Detect which cell encompasses the target text, then output its [x, y] center coordinate. 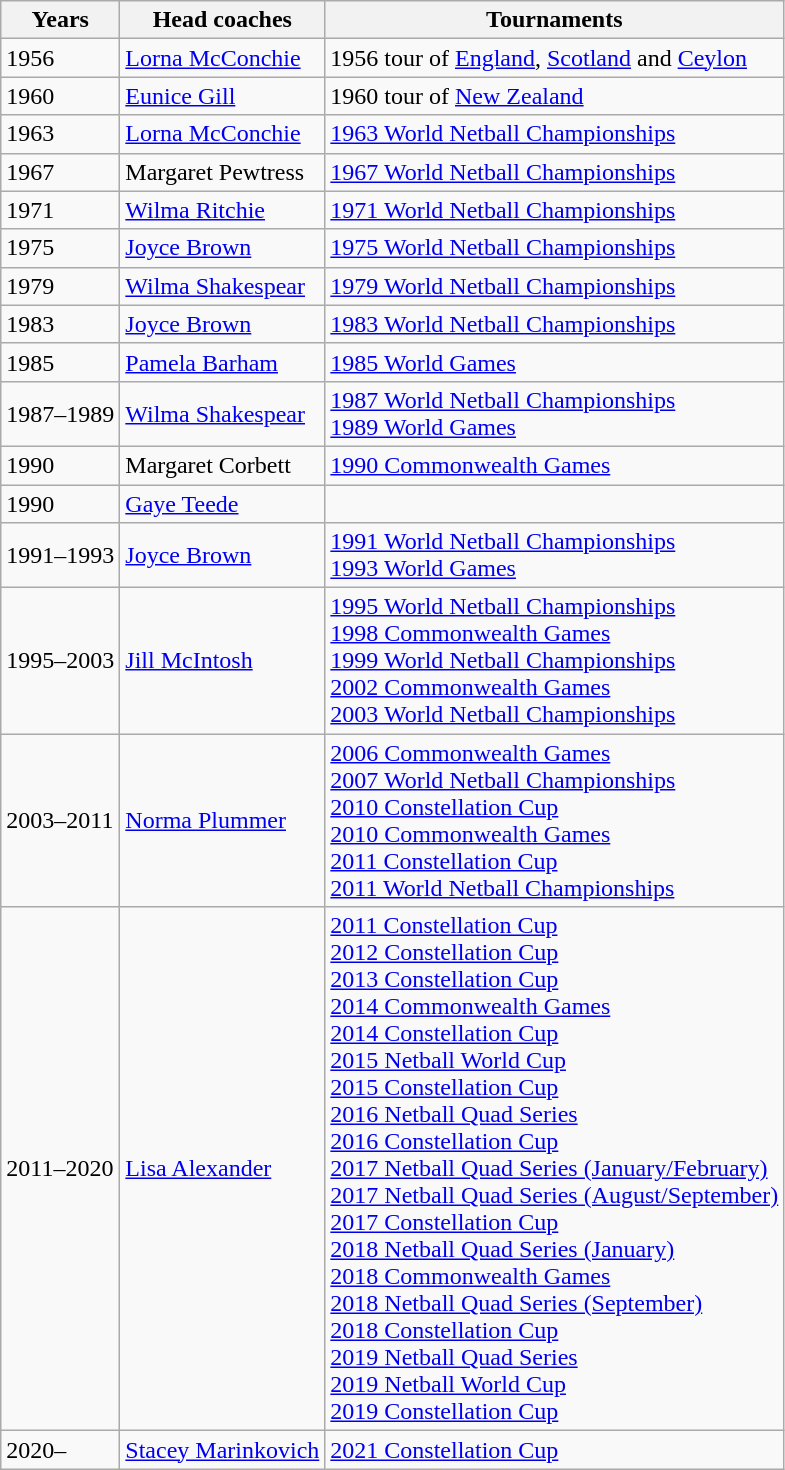
1960 [60, 96]
1990 Commonwealth Games [554, 465]
Head coaches [222, 20]
1979 [60, 286]
1985 [60, 362]
Gaye Teede [222, 503]
1956 tour of England, Scotland and Ceylon [554, 58]
1963 World Netball Championships [554, 134]
1987 World Netball Championships1989 World Games [554, 414]
2021 Constellation Cup [554, 1450]
Tournaments [554, 20]
1985 World Games [554, 362]
Stacey Marinkovich [222, 1450]
1956 [60, 58]
1967 World Netball Championships [554, 172]
2003–2011 [60, 820]
Eunice Gill [222, 96]
Years [60, 20]
Norma Plummer [222, 820]
1971 [60, 210]
1963 [60, 134]
Margaret Pewtress [222, 172]
1975 [60, 248]
1967 [60, 172]
1983 World Netball Championships [554, 324]
1971 World Netball Championships [554, 210]
1960 tour of New Zealand [554, 96]
Pamela Barham [222, 362]
1995 World Netball Championships1998 Commonwealth Games1999 World Netball Championships2002 Commonwealth Games2003 World Netball Championships [554, 661]
2011–2020 [60, 1169]
1991 World Netball Championships1993 World Games [554, 556]
1991–1993 [60, 556]
1995–2003 [60, 661]
2020– [60, 1450]
Margaret Corbett [222, 465]
1987–1989 [60, 414]
Wilma Ritchie [222, 210]
1983 [60, 324]
1979 World Netball Championships [554, 286]
Lisa Alexander [222, 1169]
1975 World Netball Championships [554, 248]
Jill McIntosh [222, 661]
